Identify which cell holds the provided text, then report its (x, y) central coordinate. 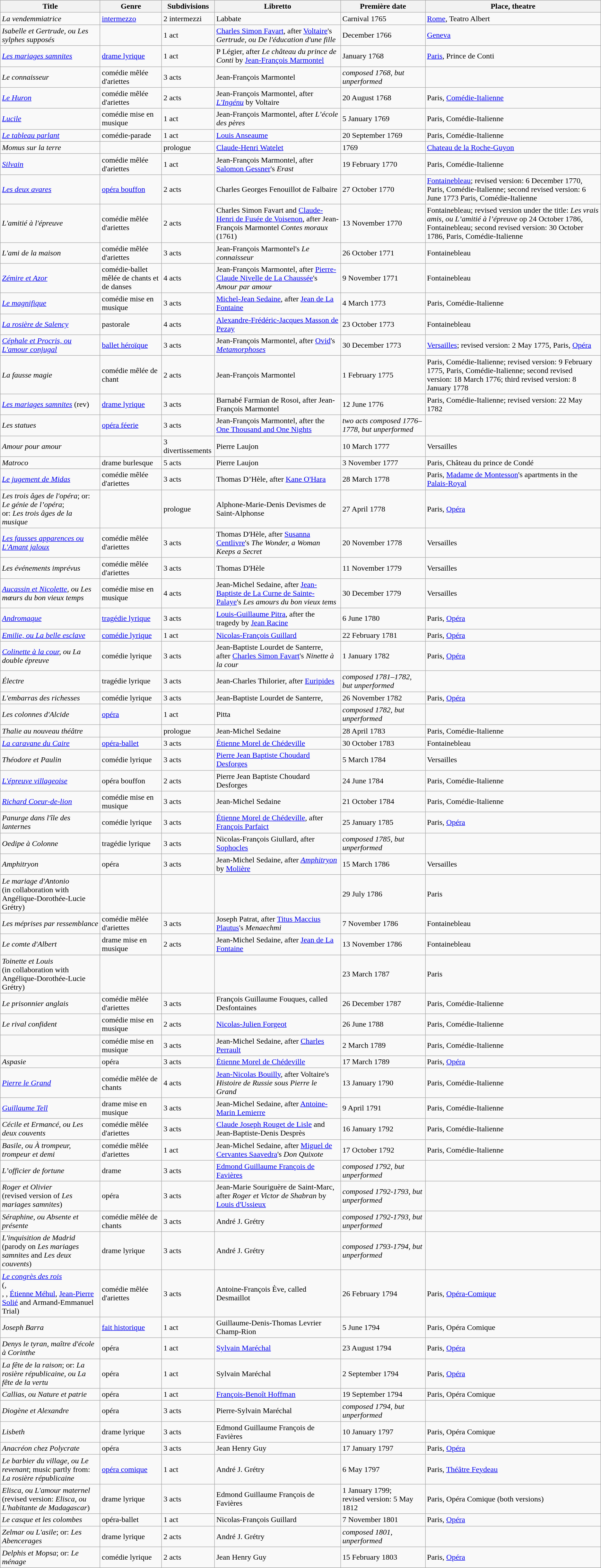
Électre (50, 681)
Pitta (277, 715)
L'embarras des richesses (50, 698)
Le rival confident (50, 1024)
Le prisonnier anglais (50, 1004)
Versailles; revised version: 2 May 1775, Paris, Opéra (513, 345)
François-Benoît Hoffman (277, 1394)
27 October 1770 (383, 189)
22 February 1781 (383, 635)
Le tableau parlant (50, 135)
23 August 1794 (383, 1348)
Les fausses apparences ou L'Amant jaloux (50, 543)
Zémire et Azor (50, 278)
composed 1785, but unperformed (383, 843)
Thomas D'Hèle, after Susanna Centlivre's The Wonder, a Woman Keeps a Secret (277, 543)
Charles Georges Fenouillot de Falbaire (277, 189)
Jean-Michel Sedaine, after Charles Perrault (277, 1046)
Momus sur la terre (50, 147)
17 October 1792 (383, 1150)
François Guillaume Fouques, called Desfontaines (277, 1004)
La vendemmiatrice (50, 19)
composed 1794, but unperformed (383, 1411)
Subdivisions (188, 6)
Diogène et Alexandre (50, 1411)
Jean-Baptiste Lourdet de Santerre, (277, 698)
Jean-Charles Thilorier, after Euripides (277, 681)
Jean-François Marmontel, after Pierre-Claude Nivelle de La Chaussée's Amour par amour (277, 278)
Basile, ou À trompeur, trompeur et demi (50, 1150)
Le connaisseur (50, 77)
composed 1801, unperformed (383, 1537)
30 December 1773 (383, 345)
Matroco (50, 463)
5 acts (188, 463)
Les colonnes d'Alcide (50, 715)
1 February 1775 (383, 375)
two acts composed 1776–1778, but unperformed (383, 425)
28 April 1783 (383, 731)
December 1766 (383, 35)
Denys le tyran, maître d'école à Corinthe (50, 1348)
26 December 1787 (383, 1004)
composed 1782, but unperformed (383, 715)
Thomas D'Hèle (277, 568)
12 June 1776 (383, 404)
pastorale (131, 325)
fait historique (131, 1327)
Les deux avares (50, 189)
Richard Coeur-de-lion (50, 801)
Claude-Henri Watelet (277, 147)
Les statues (50, 425)
16 January 1792 (383, 1129)
27 April 1778 (383, 509)
Zelmar ou L'asile; or: Les Abencerages (50, 1537)
La rosière de Salency (50, 325)
Roger et Olivier(revised version of Les mariages samnites) (50, 1196)
Louis-Guillaume Pitra, after the tragedy by Jean Racine (277, 618)
Jean-François Marmontel, after the One Thousand and One Nights (277, 425)
La fête de la raison; or: La rosière républicaine, ou La fête de la vertu (50, 1373)
17 March 1789 (383, 1062)
28 March 1778 (383, 479)
Guillaume Tell (50, 1108)
Le magnifique (50, 303)
Title (50, 6)
5 January 1769 (383, 119)
comédie-ballet mêlée de chants et de danses (131, 278)
5 March 1784 (383, 760)
9 April 1791 (383, 1108)
Paris, Prince de Conti (513, 56)
Colinette à la cour, ou La double épreuve (50, 656)
Emilie, ou La belle esclave (50, 635)
26 June 1788 (383, 1024)
17 January 1797 (383, 1448)
Le casque et les colombes (50, 1520)
6 May 1797 (383, 1469)
Paris, Opéra Comique (both versions) (513, 1499)
composed 1792, but unperformed (383, 1171)
Paris, Théâtre Feydeau (513, 1469)
Antoine-François Ève, called Desmaillot (277, 1293)
Jean-Michel Sedaine, after Antoine-Marin Lemierre (277, 1108)
Céphale et Procris, ou L'amour conjugal (50, 345)
Théodore et Paulin (50, 760)
13 November 1786 (383, 944)
Geneva (513, 35)
Jean-François Marmontel's Le connaisseur (277, 253)
Elisca, ou L'amour maternel(revised version: Elisca, ou L'habitante de Madagascar) (50, 1499)
Guillaume-Denis-Thomas Levrier Champ-Rion (277, 1327)
9 November 1771 (383, 278)
2 September 1794 (383, 1373)
Le jugement de Midas (50, 479)
10 March 1777 (383, 446)
25 January 1785 (383, 823)
21 October 1784 (383, 801)
Les trois âges de l'opéra; or: Le génie de l’opéra; or: Les trois âges de la musique (50, 509)
1769 (383, 147)
Fontainebleau; revised version: 6 December 1770, Paris, Comédie-Italienne; second revised version: 6 June 1773 Paris, Comédie-Italienne (513, 189)
13 November 1770 (383, 223)
1 January 1799;revised version: 5 May 1812 (383, 1499)
Aspasie (50, 1062)
Lisbeth (50, 1432)
2 intermezzi (188, 19)
4 March 1773 (383, 303)
10 January 1797 (383, 1432)
1 January 1782 (383, 656)
Callias, ou Nature et patrie (50, 1394)
composed 1793-1794, but unperformed (383, 1251)
drame burlesque (131, 463)
Le Huron (50, 98)
Le comte d'Albert (50, 944)
26 February 1794 (383, 1293)
L'amitié à l'épreuve (50, 223)
L’officier de fortune (50, 1171)
Paris, Château du prince de Condé (513, 463)
Les événements imprévus (50, 568)
Séraphine, ou Absente et présente (50, 1221)
Jean-Michel Sedaine, after Jean-Baptiste de La Curne de Sainte-Palaye's Les amours du bon vieux tems (277, 593)
intermezzo (131, 19)
Anacréon chez Polycrate (50, 1448)
Genre (131, 6)
7 November 1801 (383, 1520)
20 September 1769 (383, 135)
26 November 1782 (383, 698)
23 March 1787 (383, 974)
Le mariage d'Antonio(in collaboration with Angélique-Dorothée-Lucie Grétry) (50, 894)
Paris, Madame de Montesson's apartments in the Palais-Royal (513, 479)
Jean-François Marmontel, after Ovid's Metamorphoses (277, 345)
Première date (383, 6)
Le barbier du village, ou Le revenant; music partly from: La rosière républicaine (50, 1469)
Oedipe à Colonne (50, 843)
Jean-Michel Sedaine, after Amphitryon by Molière (277, 864)
Charles Simon Favart, after Voltaire's Gertrude, ou De l'éducation d'une fille (277, 35)
Cécile et Ermancé, ou Les deux couvents (50, 1129)
3 divertissements (188, 446)
Aucassin et Nicolette, ou Les mœurs du bon vieux temps (50, 593)
Isabelle et Gertrude, ou Les sylphes supposés (50, 35)
30 December 1779 (383, 593)
drame (131, 1171)
Les méprises par ressemblance (50, 923)
15 March 1786 (383, 864)
20 November 1778 (383, 543)
15 February 1803 (383, 1557)
Carnival 1765 (383, 19)
23 October 1773 (383, 325)
Jean-François Marmontel, after Salomon Gessner's Erast (277, 164)
Labbate (277, 19)
Louis Anseaume (277, 135)
Joseph Barra (50, 1327)
L'épreuve villageoise (50, 781)
Panurge dans l'île des lanternes (50, 823)
January 1768 (383, 56)
Claude Joseph Rouget de Lisle and Jean-Baptiste-Denis Desprès (277, 1129)
19 February 1770 (383, 164)
Alphone-Marie-Denis Devismes de Saint-Alphonse (277, 509)
19 September 1794 (383, 1394)
Libretto (277, 6)
opéra féerie (131, 425)
Joseph Patrat, after Titus Maccius Plautus's Menaechmi (277, 923)
ballet héroïque (131, 345)
Paris, Comédie-Italienne; revised version: 22 May 1782 (513, 404)
Amour pour amour (50, 446)
L'ami de la maison (50, 253)
Thalie au nouveau théâtre (50, 731)
Silvain (50, 164)
20 August 1768 (383, 98)
Le congrès des rois(, , , Étienne Méhul, Jean-Pierre Solié and Armand-Emmanuel Trial) (50, 1293)
comédie mêlée de chant (131, 375)
13 January 1790 (383, 1083)
Les mariages samnites (rev) (50, 404)
Jean-François Marmontel, after L’école des pères (277, 119)
Michel-Jean Sedaine, after Jean de La Fontaine (277, 303)
Pierre le Grand (50, 1083)
Étienne Morel de Chédeville, after François Parfaict (277, 823)
Place, theatre (513, 6)
7 November 1786 (383, 923)
30 October 1783 (383, 743)
Rome, Teatro Albert (513, 19)
Jean-Nicolas Bouilly, after Voltaire's Histoire de Russie sous Pierre le Grand (277, 1083)
opéra comique (131, 1469)
Jean-François Marmontel, after L'Ingénu by Voltaire (277, 98)
Jean-Michel Sedaine, after Jean de La Fontaine (277, 944)
Toinette et Louis(in collaboration with Angélique-Dorothée-Lucie Grétry) (50, 974)
29 July 1786 (383, 894)
6 June 1780 (383, 618)
11 November 1779 (383, 568)
L'inquisition de Madrid(parody on Les mariages samnites and Les deux couvents) (50, 1251)
Chateau de la Roche-Guyon (513, 147)
P Légier, after Le château du prince de Conti by Jean-François Marmontel (277, 56)
26 October 1771 (383, 253)
Les mariages samnites (50, 56)
Amphitryon (50, 864)
3 November 1777 (383, 463)
Delphis et Mopsa; or: Le ménage (50, 1557)
comédie-parade (131, 135)
Alexandre-Frédéric-Jacques Masson de Pezay (277, 325)
Nicolas-François Giullard, after Sophocles (277, 843)
Jean-Baptiste Lourdet de Santerre, after Charles Simon Favart's Ninette à la cour (277, 656)
Paris, Opéra-Comique (513, 1293)
5 June 1794 (383, 1327)
Barnabé Farmian de Rosoi, after Jean-François Marmontel (277, 404)
composed 1768, but unperformed (383, 77)
La fausse magie (50, 375)
Jean-Michel Sedaine, after Miguel de Cervantes Saavedra's Don Quixote (277, 1150)
composed 1781–1782, but unperformed (383, 681)
Jean-Marie Souriguère de Saint-Marc, after Roger et Victor de Shabran by Louis d'Ussieux (277, 1196)
Thomas D’Hèle, after Kane O'Hara (277, 479)
24 June 1784 (383, 781)
Lucile (50, 119)
Andromaque (50, 618)
Pierre-Sylvain Maréchal (277, 1411)
Charles Simon Favart and Claude-Henri de Fusée de Voisenon, after Jean-François Marmontel Contes moraux (1761) (277, 223)
2 March 1789 (383, 1046)
Nicolas-Julien Forgeot (277, 1024)
La caravane du Caire (50, 743)
